Capture the cell that displays the provided text and extract its (X, Y) central coordinate. 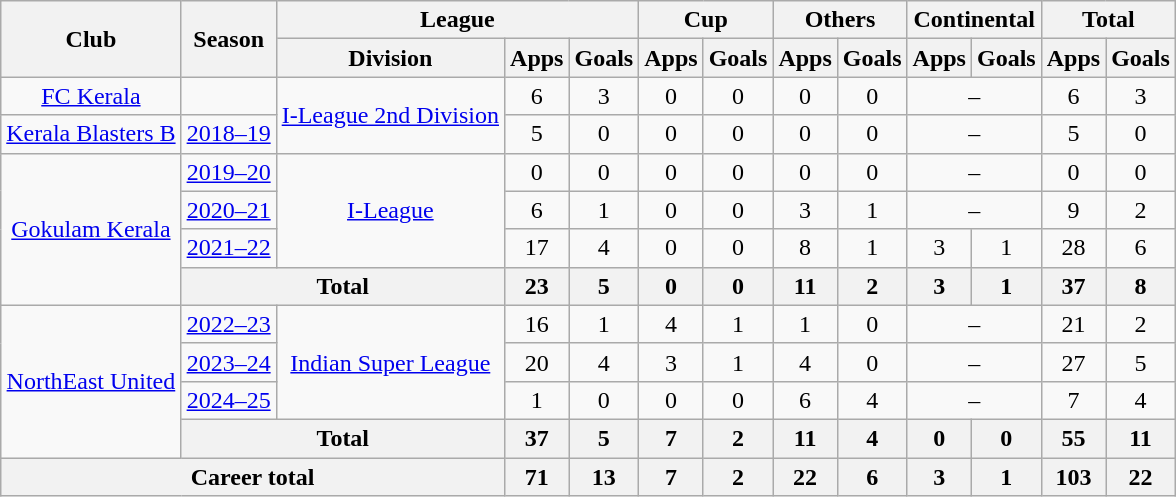
Division (390, 58)
2023–24 (228, 362)
9 (1073, 210)
I-League 2nd Division (390, 115)
2022–23 (228, 324)
Season (228, 39)
28 (1073, 248)
2024–25 (228, 400)
Kerala Blasters B (91, 134)
20 (537, 362)
55 (1073, 438)
17 (537, 248)
13 (604, 477)
Others (840, 20)
Cup (706, 20)
Club (91, 39)
71 (537, 477)
Indian Super League (390, 362)
League (458, 20)
2018–19 (228, 134)
2019–20 (228, 172)
103 (1073, 477)
Continental (974, 20)
21 (1073, 324)
23 (537, 286)
NorthEast United (91, 381)
Career total (253, 477)
2021–22 (228, 248)
I-League (390, 210)
16 (537, 324)
FC Kerala (91, 96)
2020–21 (228, 210)
Gokulam Kerala (91, 229)
27 (1073, 362)
